Scan for the cell matching the given text and deliver its (X, Y) coordinate at center. 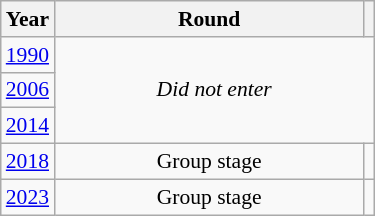
2006 (28, 90)
2023 (28, 197)
2018 (28, 162)
1990 (28, 55)
Did not enter (214, 90)
Round (209, 19)
2014 (28, 126)
Year (28, 19)
